Identify which cell holds the provided text, then report its [X, Y] central coordinate. 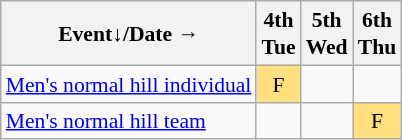
6thThu [378, 33]
5thWed [327, 33]
Event↓/Date → [129, 33]
Men's normal hill team [129, 120]
4thTue [278, 33]
Men's normal hill individual [129, 84]
